Locate the cell with the specified text and output its (x, y) center coordinate. 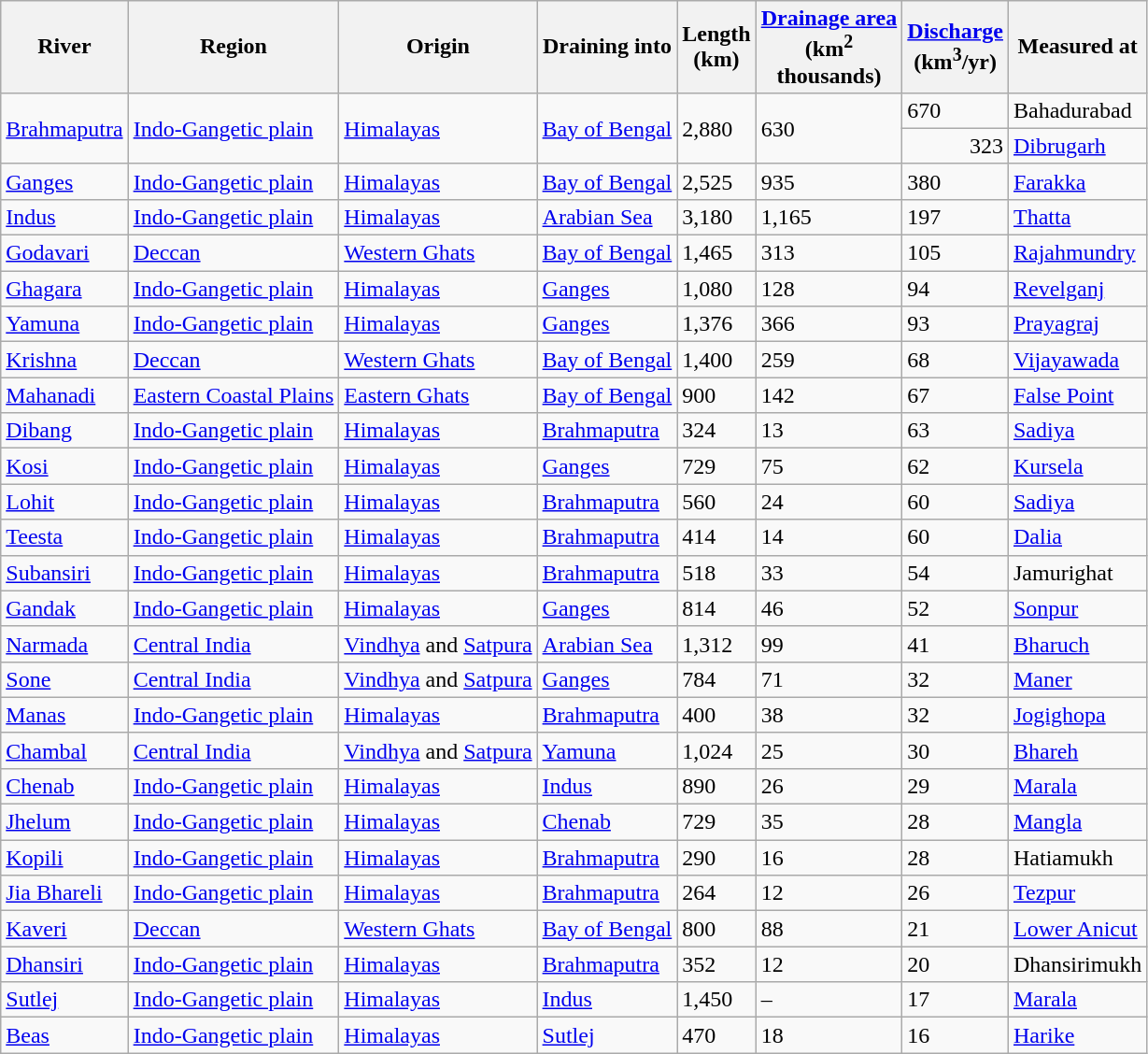
Prayagraj (1077, 324)
Lower Anicut (1077, 929)
13 (829, 431)
Bharuch (1077, 644)
33 (829, 573)
Narmada (64, 644)
Subansiri (64, 573)
2,880 (716, 128)
1,376 (716, 324)
Revelganj (1077, 289)
Bhareh (1077, 750)
1,024 (716, 750)
Dhansiri (64, 964)
Measured at (1077, 47)
400 (716, 715)
Kaveri (64, 929)
63 (956, 431)
75 (829, 466)
Eastern Coastal Plains (234, 395)
88 (829, 929)
Sone (64, 679)
670 (956, 110)
366 (829, 324)
False Point (1077, 395)
3,180 (716, 217)
290 (716, 858)
Kursela (1077, 466)
1,465 (716, 253)
Chambal (64, 750)
Krishna (64, 360)
105 (956, 253)
470 (716, 1035)
Godavari (64, 253)
River (64, 47)
197 (956, 217)
1,312 (716, 644)
Lohit (64, 502)
Teesta (64, 537)
Eastern Ghats (438, 395)
2,525 (716, 181)
Discharge(km3/yr) (956, 47)
Bahadurabad (1077, 110)
259 (829, 360)
46 (829, 608)
25 (829, 750)
935 (829, 181)
52 (956, 608)
41 (956, 644)
Draining into (607, 47)
414 (716, 537)
Region (234, 47)
560 (716, 502)
Ghagara (64, 289)
Hatiamukh (1077, 858)
Gandak (64, 608)
Beas (64, 1035)
1,165 (829, 217)
Mangla (1077, 822)
Kosi (64, 466)
Dalia (1077, 537)
17 (956, 1000)
Jhelum (64, 822)
Rajahmundry (1077, 253)
Manas (64, 715)
128 (829, 289)
Drainage area(km2thousands) (829, 47)
890 (716, 786)
1,080 (716, 289)
Dibang (64, 431)
18 (829, 1035)
Maner (1077, 679)
29 (956, 786)
Jogighopa (1077, 715)
67 (956, 395)
93 (956, 324)
24 (829, 502)
Jia Bhareli (64, 893)
323 (956, 146)
352 (716, 964)
62 (956, 466)
Farakka (1077, 181)
Kopili (64, 858)
814 (716, 608)
Harike (1077, 1035)
Mahanadi (64, 395)
20 (956, 964)
1,400 (716, 360)
30 (956, 750)
324 (716, 431)
Length(km) (716, 47)
54 (956, 573)
94 (956, 289)
Vijayawada (1077, 360)
Dhansirimukh (1077, 964)
784 (716, 679)
Sonpur (1077, 608)
Jamurighat (1077, 573)
71 (829, 679)
38 (829, 715)
380 (956, 181)
68 (956, 360)
Thatta (1077, 217)
Origin (438, 47)
21 (956, 929)
1,450 (716, 1000)
142 (829, 395)
630 (829, 128)
313 (829, 253)
– (829, 1000)
14 (829, 537)
Dibrugarh (1077, 146)
900 (716, 395)
Tezpur (1077, 893)
35 (829, 822)
264 (716, 893)
99 (829, 644)
518 (716, 573)
800 (716, 929)
